Search for the cell housing the specified text and yield its [x, y] center coordinate. 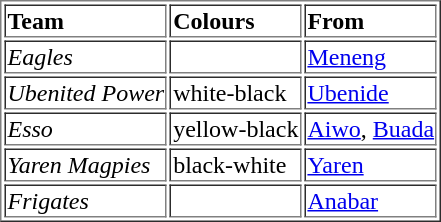
Aiwo, Buada [370, 128]
Ubenide [370, 92]
Meneng [370, 56]
Colours [236, 20]
white-black [236, 92]
Eagles [86, 56]
Ubenited Power [86, 92]
Yaren Magpies [86, 164]
black-white [236, 164]
Team [86, 20]
Anabar [370, 200]
Frigates [86, 200]
From [370, 20]
yellow-black [236, 128]
Yaren [370, 164]
Esso [86, 128]
